Output the [X, Y] coordinate of the center of the cell containing the given text.  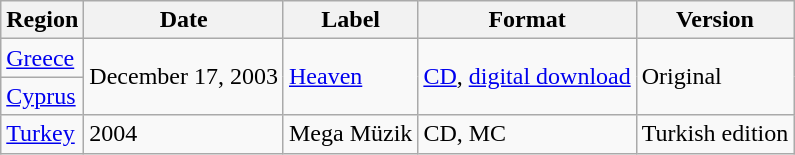
December 17, 2003 [184, 77]
Cyprus [42, 96]
CD, digital download [527, 77]
Original [715, 77]
Format [527, 20]
Turkish edition [715, 134]
CD, MC [527, 134]
Region [42, 20]
Label [350, 20]
Turkey [42, 134]
Version [715, 20]
Heaven [350, 77]
Mega Müzik [350, 134]
Date [184, 20]
Greece [42, 58]
2004 [184, 134]
